Search for the cell housing the specified text and yield its (X, Y) center coordinate. 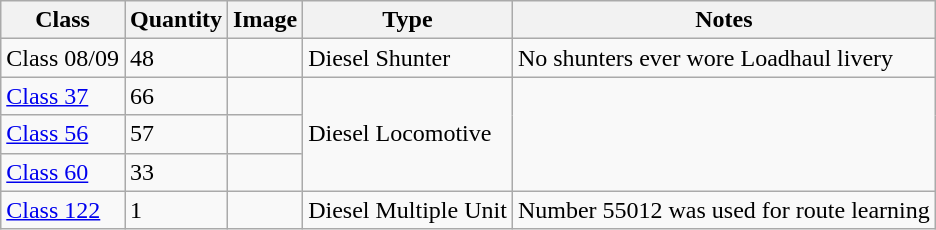
Diesel Locomotive (408, 134)
Notes (724, 20)
Class 37 (63, 96)
1 (176, 210)
Number 55012 was used for route learning (724, 210)
Class (63, 20)
Type (408, 20)
Class 56 (63, 134)
Diesel Multiple Unit (408, 210)
Diesel Shunter (408, 58)
Class 122 (63, 210)
Quantity (176, 20)
Class 08/09 (63, 58)
57 (176, 134)
No shunters ever wore Loadhaul livery (724, 58)
Class 60 (63, 172)
Image (266, 20)
48 (176, 58)
33 (176, 172)
66 (176, 96)
